Extract the [x, y] coordinate from the center of the cell holding the provided text.  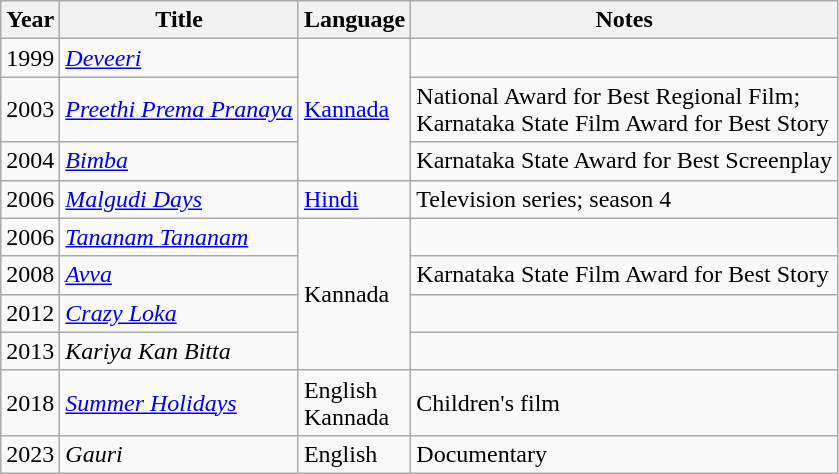
EnglishKannada [354, 402]
Title [180, 20]
2013 [30, 351]
Summer Holidays [180, 402]
Avva [180, 275]
Crazy Loka [180, 313]
2018 [30, 402]
2008 [30, 275]
Preethi Prema Pranaya [180, 110]
Bimba [180, 161]
National Award for Best Regional Film;Karnataka State Film Award for Best Story [624, 110]
2004 [30, 161]
1999 [30, 58]
English [354, 454]
Hindi [354, 199]
Notes [624, 20]
Children's film [624, 402]
Deveeri [180, 58]
Language [354, 20]
Kariya Kan Bitta [180, 351]
2023 [30, 454]
Karnataka State Award for Best Screenplay [624, 161]
2003 [30, 110]
Tananam Tananam [180, 237]
Malgudi Days [180, 199]
Gauri [180, 454]
Documentary [624, 454]
Television series; season 4 [624, 199]
Year [30, 20]
Karnataka State Film Award for Best Story [624, 275]
2012 [30, 313]
